Locate the cell with the specified text and output its [x, y] center coordinate. 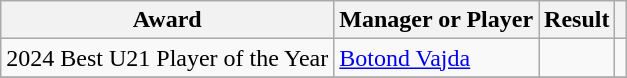
Manager or Player [436, 20]
Result [577, 20]
Award [168, 20]
2024 Best U21 Player of the Year [168, 58]
Botond Vajda [436, 58]
